For the text-containing cell, return its midpoint in (x, y) coordinate format. 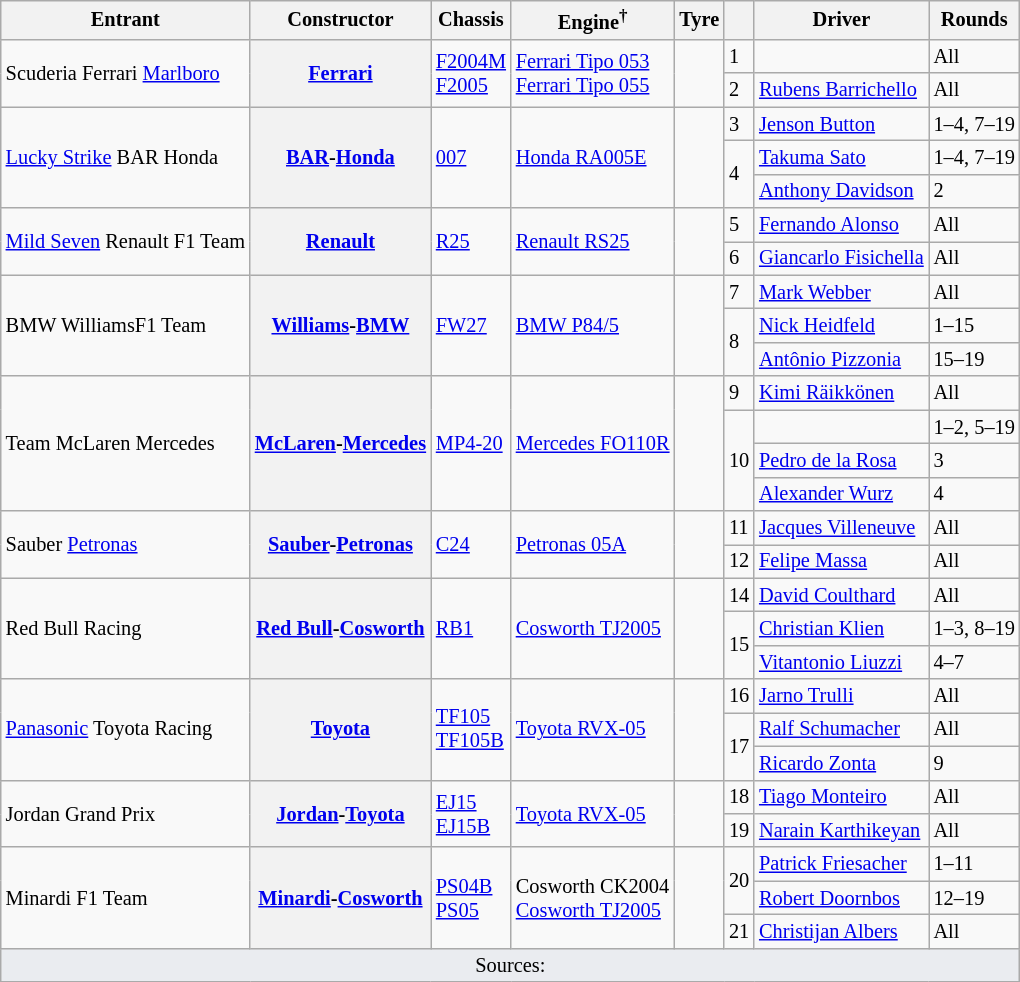
1–11 (974, 864)
Team McLaren Mercedes (126, 444)
Honda RA005E (593, 158)
20 (739, 880)
EJ15EJ15B (471, 814)
Williams-BMW (340, 326)
16 (739, 696)
Minardi-Cosworth (340, 898)
Scuderia Ferrari Marlboro (126, 72)
5 (739, 225)
Toyota (340, 730)
Giancarlo Fisichella (841, 258)
6 (739, 258)
Fernando Alonso (841, 225)
Driver (841, 20)
Rounds (974, 20)
Kimi Räikkönen (841, 393)
Engine† (593, 20)
Renault RS25 (593, 242)
Sauber-Petronas (340, 544)
19 (739, 830)
C24 (471, 544)
Alexander Wurz (841, 494)
Jacques Villeneuve (841, 527)
Antônio Pizzonia (841, 359)
007 (471, 158)
Red Bull-Cosworth (340, 628)
Pedro de la Rosa (841, 460)
David Coulthard (841, 595)
21 (739, 931)
R25 (471, 242)
Felipe Massa (841, 561)
1–3, 8–19 (974, 628)
10 (739, 460)
Minardi F1 Team (126, 898)
17 (739, 746)
11 (739, 527)
14 (739, 595)
Nick Heidfeld (841, 326)
RB1 (471, 628)
Sources: (510, 965)
Cosworth TJ2005 (593, 628)
1–15 (974, 326)
BMW WilliamsF1 Team (126, 326)
Tyre (699, 20)
7 (739, 292)
Jordan-Toyota (340, 814)
Takuma Sato (841, 157)
Mercedes FO110R (593, 444)
1 (739, 56)
15–19 (974, 359)
PS04BPS05 (471, 898)
12–19 (974, 898)
Robert Doornbos (841, 898)
Christian Klien (841, 628)
4–7 (974, 662)
Constructor (340, 20)
MP4-20 (471, 444)
F2004MF2005 (471, 72)
Cosworth CK2004Cosworth TJ2005 (593, 898)
Petronas 05A (593, 544)
Entrant (126, 20)
Anthony Davidson (841, 191)
FW27 (471, 326)
Chassis (471, 20)
Mild Seven Renault F1 Team (126, 242)
TF105TF105B (471, 730)
Lucky Strike BAR Honda (126, 158)
Vitantonio Liuzzi (841, 662)
8 (739, 342)
12 (739, 561)
18 (739, 797)
Ralf Schumacher (841, 729)
Rubens Barrichello (841, 90)
Ferrari (340, 72)
Jarno Trulli (841, 696)
Narain Karthikeyan (841, 830)
Christijan Albers (841, 931)
Jenson Button (841, 124)
Patrick Friesacher (841, 864)
McLaren-Mercedes (340, 444)
15 (739, 644)
Jordan Grand Prix (126, 814)
Renault (340, 242)
BMW P84/5 (593, 326)
Tiago Monteiro (841, 797)
Sauber Petronas (126, 544)
Ricardo Zonta (841, 763)
BAR-Honda (340, 158)
Mark Webber (841, 292)
Panasonic Toyota Racing (126, 730)
Red Bull Racing (126, 628)
1–2, 5–19 (974, 427)
Ferrari Tipo 053Ferrari Tipo 055 (593, 72)
